For the text-containing cell, return its midpoint in (x, y) coordinate format. 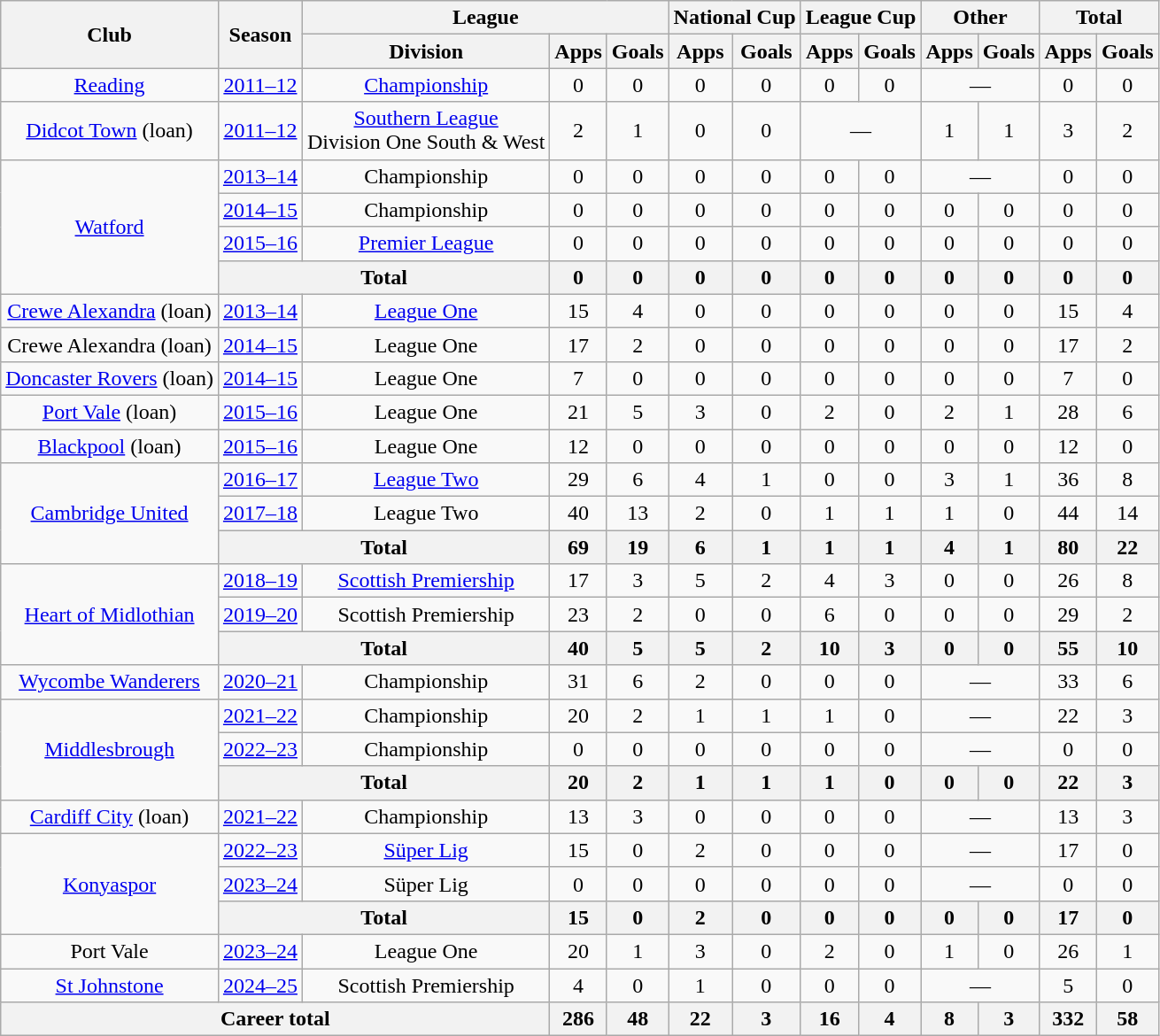
St Johnstone (110, 986)
31 (578, 682)
16 (829, 1019)
33 (1068, 682)
58 (1127, 1019)
2016–17 (260, 480)
21 (578, 412)
2020–21 (260, 682)
Blackpool (loan) (110, 445)
League Cup (861, 18)
Doncaster Rovers (loan) (110, 378)
Cambridge United (110, 514)
36 (1068, 480)
Port Vale (loan) (110, 412)
2024–25 (260, 986)
2017–18 (260, 514)
Middlesbrough (110, 749)
Career total (275, 1019)
Reading (110, 85)
Season (260, 35)
2018–19 (260, 581)
Southern LeagueDivision One South & West (425, 131)
Wycombe Wanderers (110, 682)
80 (1068, 547)
19 (638, 547)
Konyaspor (110, 884)
332 (1068, 1019)
Port Vale (110, 951)
Watford (110, 227)
National Cup (735, 18)
Heart of Midlothian (110, 615)
44 (1068, 514)
286 (578, 1019)
Premier League (425, 244)
14 (1127, 514)
Cardiff City (loan) (110, 816)
Other (980, 18)
28 (1068, 412)
Club (110, 35)
23 (578, 615)
Didcot Town (loan) (110, 131)
69 (578, 547)
League (485, 18)
2019–20 (260, 615)
Division (425, 51)
55 (1068, 648)
48 (638, 1019)
